Extract the [x, y] coordinate from the center of the cell holding the provided text.  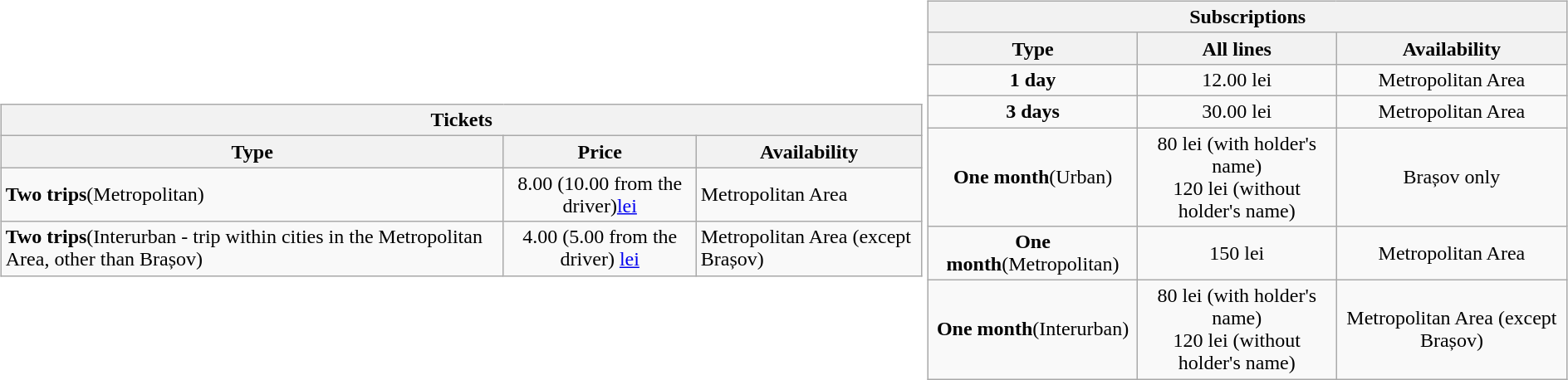
Two trips(Metropolitan) [252, 194]
3 days [1033, 111]
30.00 lei [1237, 111]
Brașov only [1452, 178]
Tickets [462, 120]
12.00 lei [1237, 80]
One month(Urban) [1033, 178]
1 day [1033, 80]
One month(Metropolitan) [1033, 254]
Price [600, 152]
Two trips(Interurban - trip within cities in the Metropolitan Area, other than Brașov) [252, 249]
8.00 (10.00 from the driver)lei [600, 194]
One month(Interurban) [1033, 330]
4.00 (5.00 from the driver) lei [600, 249]
Subscriptions [1247, 17]
All lines [1237, 48]
150 lei [1237, 254]
